Return the (x, y) coordinate for the center point of the cell that contains the specified text.  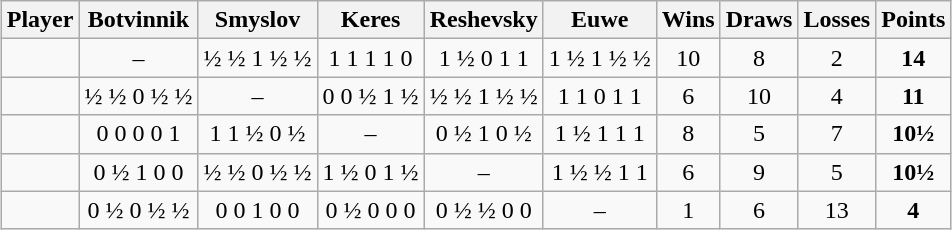
13 (837, 210)
0 0 1 0 0 (258, 210)
2 (837, 58)
11 (914, 96)
0 0 ½ 1 ½ (370, 96)
Points (914, 20)
1 1 0 1 1 (600, 96)
1 ½ 1 1 1 (600, 134)
1 1 1 1 0 (370, 58)
9 (759, 172)
1 ½ ½ 1 1 (600, 172)
Euwe (600, 20)
1 ½ 0 1 ½ (370, 172)
0 ½ 0 ½ ½ (138, 210)
Wins (688, 20)
0 ½ ½ 0 0 (484, 210)
1 1 ½ 0 ½ (258, 134)
0 ½ 1 0 0 (138, 172)
0 0 0 0 1 (138, 134)
Botvinnik (138, 20)
7 (837, 134)
0 ½ 0 0 0 (370, 210)
Draws (759, 20)
Keres (370, 20)
Smyslov (258, 20)
Losses (837, 20)
0 ½ 1 0 ½ (484, 134)
1 ½ 1 ½ ½ (600, 58)
14 (914, 58)
Reshevsky (484, 20)
1 ½ 0 1 1 (484, 58)
1 (688, 210)
Player (40, 20)
